Output the (X, Y) coordinate of the center of the cell containing the given text.  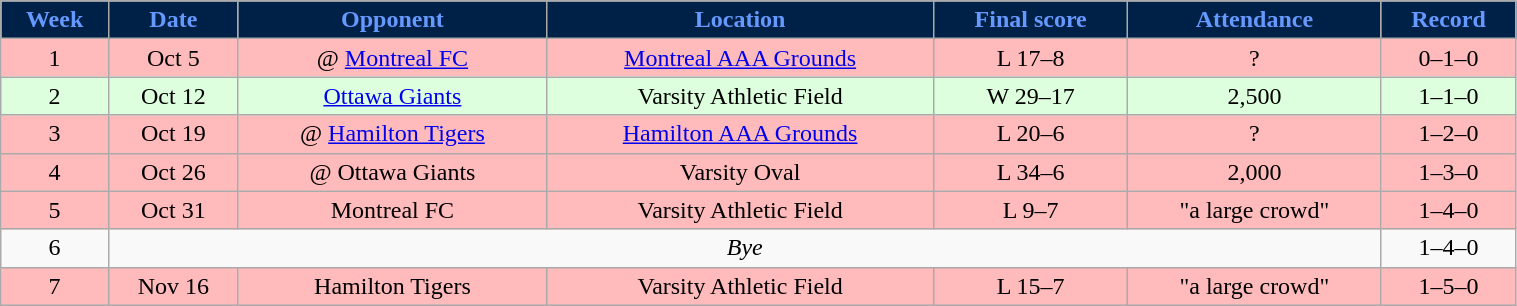
Week (55, 20)
5 (55, 210)
Oct 19 (173, 134)
2 (55, 96)
6 (55, 248)
Varsity Oval (740, 172)
7 (55, 286)
2,500 (1254, 96)
Record (1448, 20)
@ Montreal FC (392, 58)
Date (173, 20)
0–1–0 (1448, 58)
@ Ottawa Giants (392, 172)
L 34–6 (1031, 172)
3 (55, 134)
Oct 26 (173, 172)
Final score (1031, 20)
Montreal AAA Grounds (740, 58)
2,000 (1254, 172)
Bye (744, 248)
Hamilton AAA Grounds (740, 134)
Hamilton Tigers (392, 286)
L 9–7 (1031, 210)
1–1–0 (1448, 96)
L 15–7 (1031, 286)
Oct 12 (173, 96)
L 17–8 (1031, 58)
1 (55, 58)
Opponent (392, 20)
Location (740, 20)
Montreal FC (392, 210)
@ Hamilton Tigers (392, 134)
Oct 5 (173, 58)
L 20–6 (1031, 134)
Ottawa Giants (392, 96)
Oct 31 (173, 210)
Nov 16 (173, 286)
1–5–0 (1448, 286)
1–3–0 (1448, 172)
Attendance (1254, 20)
W 29–17 (1031, 96)
1–2–0 (1448, 134)
4 (55, 172)
